Return the [X, Y] coordinate for the center point of the cell that contains the specified text.  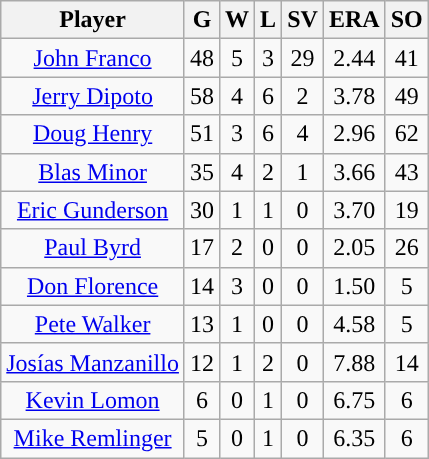
Jerry Dipoto [93, 96]
L [268, 20]
1.50 [354, 286]
Player [93, 20]
35 [202, 172]
SO [406, 20]
Paul Byrd [93, 248]
3.78 [354, 96]
17 [202, 248]
4.58 [354, 324]
2.44 [354, 58]
26 [406, 248]
Kevin Lomon [93, 400]
Josías Manzanillo [93, 362]
7.88 [354, 362]
3.70 [354, 210]
30 [202, 210]
W [238, 20]
51 [202, 134]
Doug Henry [93, 134]
49 [406, 96]
12 [202, 362]
2.96 [354, 134]
Mike Remlinger [93, 438]
Eric Gunderson [93, 210]
6.75 [354, 400]
41 [406, 58]
48 [202, 58]
ERA [354, 20]
Pete Walker [93, 324]
19 [406, 210]
Blas Minor [93, 172]
2.05 [354, 248]
58 [202, 96]
Don Florence [93, 286]
G [202, 20]
43 [406, 172]
29 [303, 58]
3.66 [354, 172]
6.35 [354, 438]
SV [303, 20]
62 [406, 134]
John Franco [93, 58]
13 [202, 324]
